Determine the [X, Y] coordinate at the center of the cell enclosing the given text.  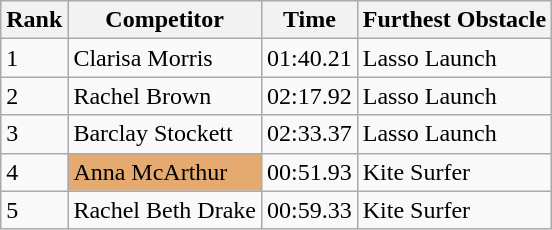
Barclay Stockett [165, 134]
1 [34, 58]
3 [34, 134]
Rachel Beth Drake [165, 210]
2 [34, 96]
Rachel Brown [165, 96]
Rank [34, 20]
02:17.92 [310, 96]
5 [34, 210]
4 [34, 172]
Time [310, 20]
Competitor [165, 20]
01:40.21 [310, 58]
02:33.37 [310, 134]
00:51.93 [310, 172]
Furthest Obstacle [454, 20]
Clarisa Morris [165, 58]
Anna McArthur [165, 172]
00:59.33 [310, 210]
